Return (X, Y) of the center of cell containing provided text 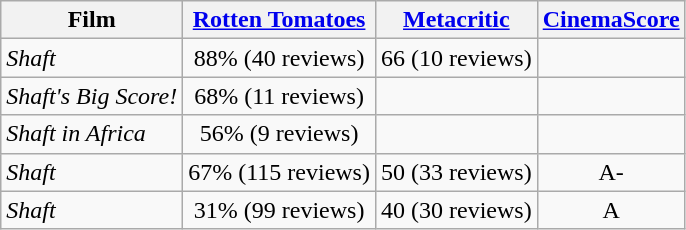
Shaft's Big Score! (92, 96)
A- (611, 172)
88% (40 reviews) (280, 58)
Film (92, 20)
56% (9 reviews) (280, 134)
Shaft in Africa (92, 134)
31% (99 reviews) (280, 210)
CinemaScore (611, 20)
68% (11 reviews) (280, 96)
66 (10 reviews) (456, 58)
Metacritic (456, 20)
67% (115 reviews) (280, 172)
40 (30 reviews) (456, 210)
Rotten Tomatoes (280, 20)
50 (33 reviews) (456, 172)
A (611, 210)
